Return (x, y) of the center of cell containing provided text 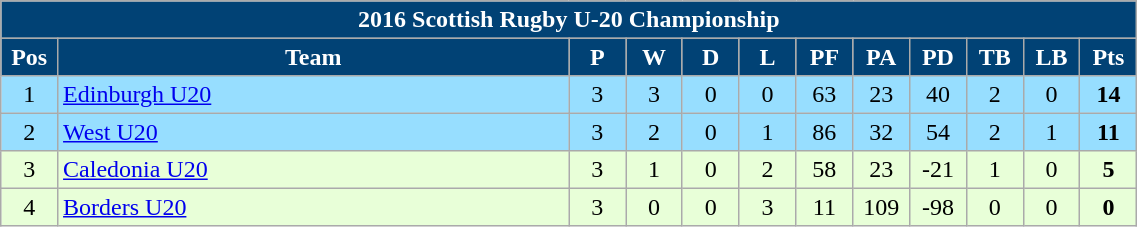
109 (882, 206)
54 (938, 132)
W (654, 56)
L (768, 56)
TB (994, 56)
14 (1108, 94)
86 (824, 132)
-98 (938, 206)
4 (30, 206)
P (598, 56)
Caledonia U20 (314, 170)
Edinburgh U20 (314, 94)
5 (1108, 170)
D (710, 56)
40 (938, 94)
-21 (938, 170)
West U20 (314, 132)
PD (938, 56)
Pos (30, 56)
Pts (1108, 56)
Team (314, 56)
2016 Scottish Rugby U-20 Championship (569, 20)
Borders U20 (314, 206)
32 (882, 132)
LB (1052, 56)
PA (882, 56)
63 (824, 94)
PF (824, 56)
58 (824, 170)
